Detect which cell encompasses the target text, then output its (X, Y) center coordinate. 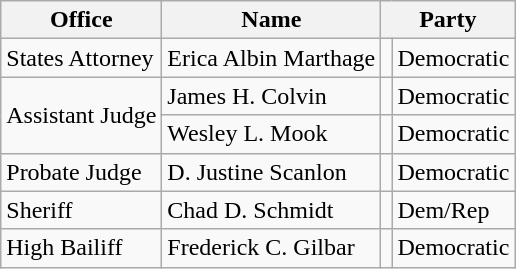
Assistant Judge (82, 115)
States Attorney (82, 58)
Dem/Rep (454, 210)
D. Justine Scanlon (272, 172)
Probate Judge (82, 172)
High Bailiff (82, 248)
Office (82, 20)
Sheriff (82, 210)
Frederick C. Gilbar (272, 248)
Chad D. Schmidt (272, 210)
Name (272, 20)
Party (448, 20)
Wesley L. Mook (272, 134)
Erica Albin Marthage (272, 58)
James H. Colvin (272, 96)
